Locate the cell with the specified text and output its [X, Y] center coordinate. 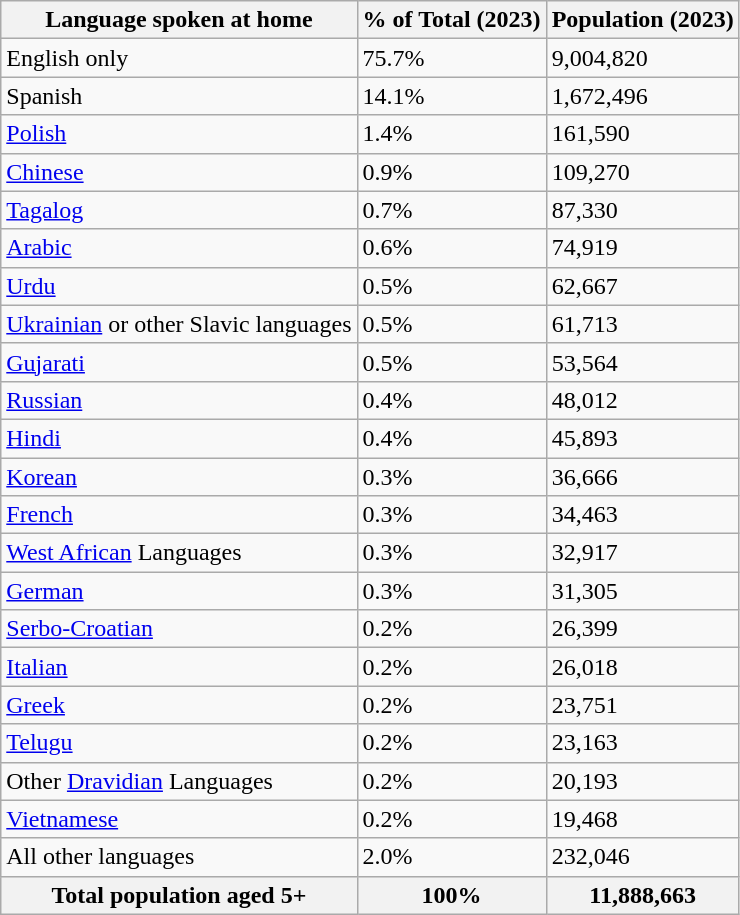
53,564 [642, 362]
62,667 [642, 286]
1,672,496 [642, 96]
26,399 [642, 629]
Spanish [179, 96]
Vietnamese [179, 819]
74,919 [642, 248]
0.7% [452, 210]
Gujarati [179, 362]
32,917 [642, 553]
Population (2023) [642, 20]
Polish [179, 134]
75.7% [452, 58]
French [179, 515]
Urdu [179, 286]
Chinese [179, 172]
23,163 [642, 743]
Serbo-Croatian [179, 629]
English only [179, 58]
14.1% [452, 96]
Russian [179, 400]
19,468 [642, 819]
100% [452, 895]
48,012 [642, 400]
German [179, 591]
45,893 [642, 438]
Italian [179, 667]
Telugu [179, 743]
Hindi [179, 438]
20,193 [642, 781]
Ukrainian or other Slavic languages [179, 324]
11,888,663 [642, 895]
Korean [179, 477]
61,713 [642, 324]
36,666 [642, 477]
34,463 [642, 515]
9,004,820 [642, 58]
Total population aged 5+ [179, 895]
Arabic [179, 248]
Tagalog [179, 210]
161,590 [642, 134]
0.6% [452, 248]
31,305 [642, 591]
1.4% [452, 134]
232,046 [642, 857]
Language spoken at home [179, 20]
2.0% [452, 857]
Other Dravidian Languages [179, 781]
% of Total (2023) [452, 20]
West African Languages [179, 553]
109,270 [642, 172]
26,018 [642, 667]
0.9% [452, 172]
All other languages [179, 857]
87,330 [642, 210]
Greek [179, 705]
23,751 [642, 705]
